Output the [X, Y] coordinate of the center of the cell containing the given text.  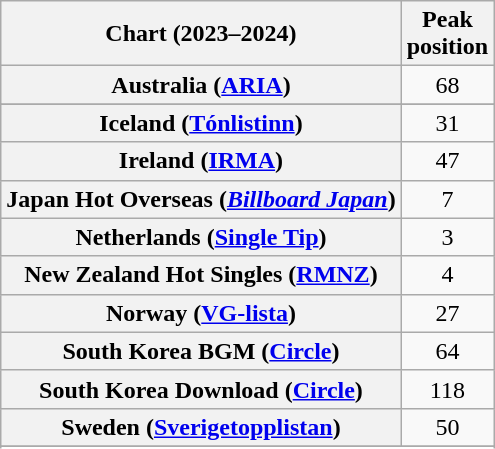
Sweden (Sverigetopplistan) [201, 427]
Iceland (Tónlistinn) [201, 123]
Ireland (IRMA) [201, 161]
68 [447, 85]
64 [447, 351]
118 [447, 389]
47 [447, 161]
Chart (2023–2024) [201, 34]
Netherlands (Single Tip) [201, 237]
50 [447, 427]
Norway (VG-lista) [201, 313]
Australia (ARIA) [201, 85]
Peakposition [447, 34]
31 [447, 123]
7 [447, 199]
New Zealand Hot Singles (RMNZ) [201, 275]
4 [447, 275]
27 [447, 313]
3 [447, 237]
South Korea BGM (Circle) [201, 351]
Japan Hot Overseas (Billboard Japan) [201, 199]
South Korea Download (Circle) [201, 389]
